Pinpoint the cell where the given text exists, returning its [x, y] midpoint coordinate. 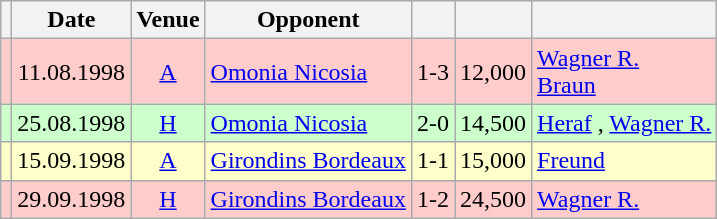
Heraf , Wagner R. [624, 123]
12,000 [492, 72]
Date [72, 20]
Venue [168, 20]
14,500 [492, 123]
1-2 [432, 199]
Freund [624, 161]
15,000 [492, 161]
11.08.1998 [72, 72]
29.09.1998 [72, 199]
25.08.1998 [72, 123]
1-1 [432, 161]
Opponent [308, 20]
1-3 [432, 72]
15.09.1998 [72, 161]
2-0 [432, 123]
24,500 [492, 199]
Wagner R. Braun [624, 72]
Wagner R. [624, 199]
